For the text-containing cell, return its midpoint in [x, y] coordinate format. 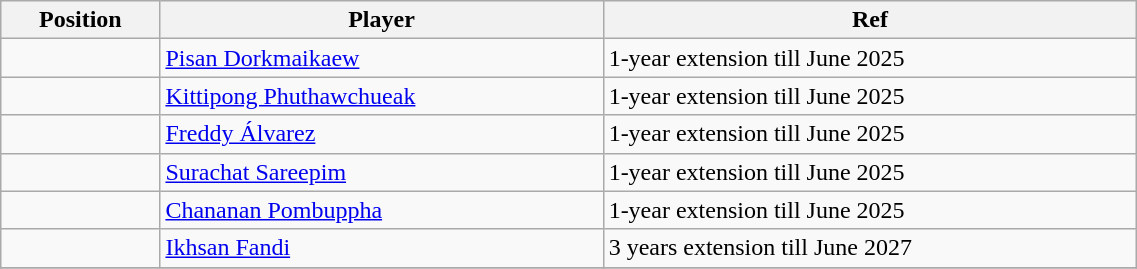
Ref [870, 20]
Chananan Pombuppha [382, 210]
Pisan Dorkmaikaew [382, 58]
Freddy Álvarez [382, 134]
Surachat Sareepim [382, 172]
Ikhsan Fandi [382, 248]
Player [382, 20]
Position [80, 20]
Kittipong Phuthawchueak [382, 96]
3 years extension till June 2027 [870, 248]
